Search for the cell housing the specified text and yield its [X, Y] center coordinate. 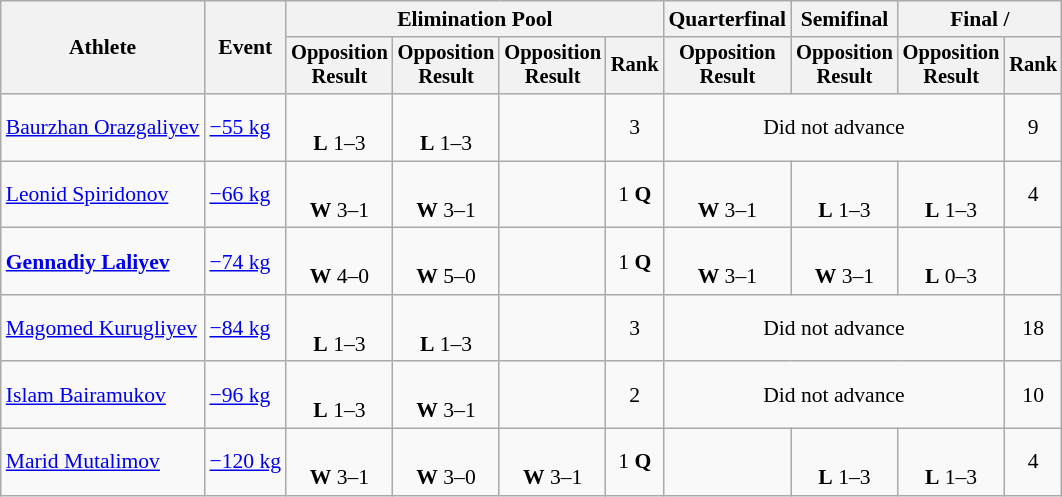
10 [1033, 396]
Marid Mutalimov [103, 462]
18 [1033, 328]
Event [245, 48]
L 0–3 [952, 262]
Magomed Kurugliyev [103, 328]
−74 kg [245, 262]
−120 kg [245, 462]
Islam Bairamukov [103, 396]
Gennadiy Laliyev [103, 262]
Baurzhan Orazgaliyev [103, 128]
Athlete [103, 48]
W 3–0 [446, 462]
Leonid Spiridonov [103, 194]
9 [1033, 128]
2 [635, 396]
−66 kg [245, 194]
−96 kg [245, 396]
Quarterfinal [728, 19]
Final / [980, 19]
Semifinal [844, 19]
Elimination Pool [474, 19]
−84 kg [245, 328]
−55 kg [245, 128]
W 4–0 [340, 262]
W 5–0 [446, 262]
